Determine the (X, Y) coordinate at the center of the cell enclosing the given text.  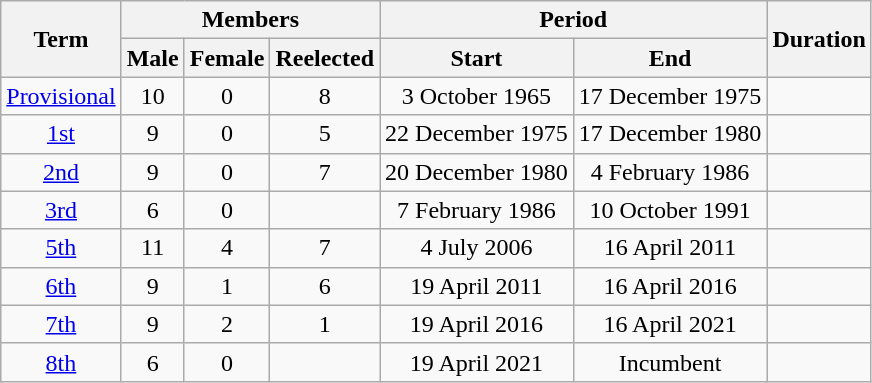
19 April 2016 (477, 324)
3rd (61, 210)
10 (152, 96)
Members (250, 20)
16 April 2021 (670, 324)
11 (152, 248)
Start (477, 58)
8 (325, 96)
4 (227, 248)
16 April 2016 (670, 286)
Term (61, 39)
16 April 2011 (670, 248)
2nd (61, 172)
7 February 1986 (477, 210)
End (670, 58)
Male (152, 58)
Reelected (325, 58)
5th (61, 248)
3 October 1965 (477, 96)
Period (574, 20)
10 October 1991 (670, 210)
2 (227, 324)
19 April 2011 (477, 286)
19 April 2021 (477, 362)
4 February 1986 (670, 172)
17 December 1975 (670, 96)
20 December 1980 (477, 172)
22 December 1975 (477, 134)
1st (61, 134)
Duration (819, 39)
17 December 1980 (670, 134)
Provisional (61, 96)
8th (61, 362)
Incumbent (670, 362)
5 (325, 134)
Female (227, 58)
7th (61, 324)
6th (61, 286)
4 July 2006 (477, 248)
